Determine the [x, y] coordinate at the center of the cell enclosing the given text.  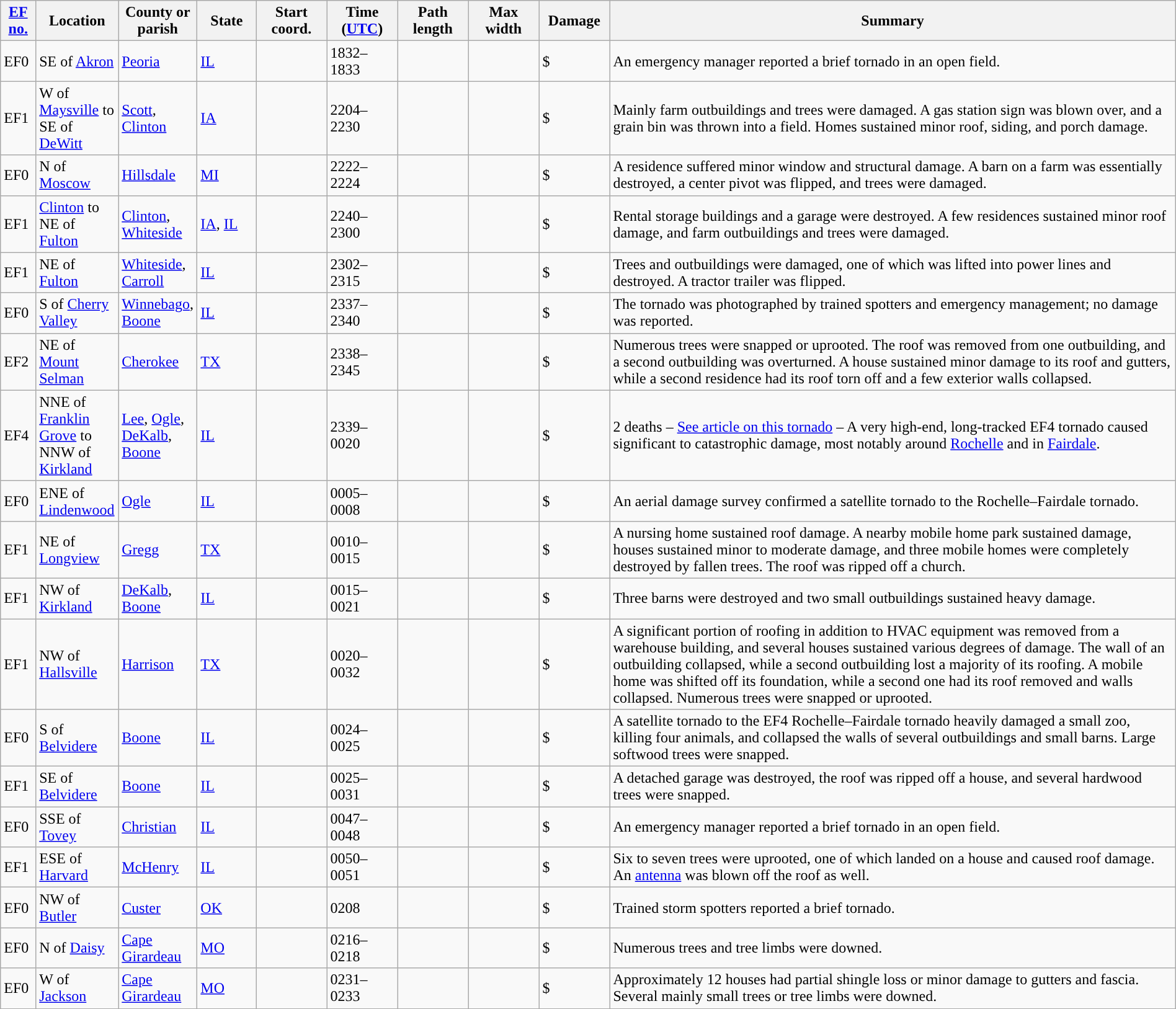
0216–0218 [362, 948]
IA, IL [227, 224]
0024–0025 [362, 738]
McHenry [158, 867]
Hillsdale [158, 175]
Trees and outbuildings were damaged, one of which was lifted into power lines and destroyed. A tractor trailer was flipped. [893, 273]
ESE of Harvard [77, 867]
A detached garage was destroyed, the roof was ripped off a house, and several hardwood trees were snapped. [893, 786]
Approximately 12 houses had partial shingle loss or minor damage to gutters and fascia. Several mainly small trees or tree limbs were downed. [893, 989]
N of Moscow [77, 175]
Clinton to NE of Fulton [77, 224]
2337–2340 [362, 313]
NNE of Franklin Grove to NNW of Kirkland [77, 435]
NW of Kirkland [77, 598]
Clinton, Whiteside [158, 224]
SSE of Tovey [77, 827]
Max width [504, 21]
NW of Hallsville [77, 664]
Gregg [158, 549]
DeKalb, Boone [158, 598]
EF2 [19, 362]
NE of Longview [77, 549]
S of Cherry Valley [77, 313]
0010–0015 [362, 549]
0015–0021 [362, 598]
N of Daisy [77, 948]
S of Belvidere [77, 738]
Peoria [158, 61]
NW of Butler [77, 908]
Winnebago, Boone [158, 313]
0020–0032 [362, 664]
W of Jackson [77, 989]
State [227, 21]
1832–1833 [362, 61]
SE of Belvidere [77, 786]
EF4 [19, 435]
Rental storage buildings and a garage were destroyed. A few residences sustained minor roof damage, and farm outbuildings and trees were damaged. [893, 224]
EF no. [19, 21]
Start coord. [292, 21]
The tornado was photographed by trained spotters and emergency management; no damage was reported. [893, 313]
Three barns were destroyed and two small outbuildings sustained heavy damage. [893, 598]
IA [227, 118]
Custer [158, 908]
Ogle [158, 501]
Cherokee [158, 362]
Scott, Clinton [158, 118]
0005–0008 [362, 501]
NE of Fulton [77, 273]
0208 [362, 908]
W of Maysville to SE of DeWitt [77, 118]
Path length [433, 21]
Whiteside, Carroll [158, 273]
NE of Mount Selman [77, 362]
0047–0048 [362, 827]
ENE of Lindenwood [77, 501]
Time (UTC) [362, 21]
Summary [893, 21]
OK [227, 908]
Harrison [158, 664]
County or parish [158, 21]
2339–0020 [362, 435]
0231–0233 [362, 989]
MI [227, 175]
An aerial damage survey confirmed a satellite tornado to the Rochelle–Fairdale tornado. [893, 501]
Location [77, 21]
Trained storm spotters reported a brief tornado. [893, 908]
2302–2315 [362, 273]
2204–2230 [362, 118]
Christian [158, 827]
0050–0051 [362, 867]
SE of Akron [77, 61]
Six to seven trees were uprooted, one of which landed on a house and caused roof damage. An antenna was blown off the roof as well. [893, 867]
0025–0031 [362, 786]
Lee, Ogle, DeKalb, Boone [158, 435]
2240–2300 [362, 224]
Damage [574, 21]
Numerous trees and tree limbs were downed. [893, 948]
2222–2224 [362, 175]
2338–2345 [362, 362]
